Scan for the cell matching the given text and deliver its (X, Y) coordinate at center. 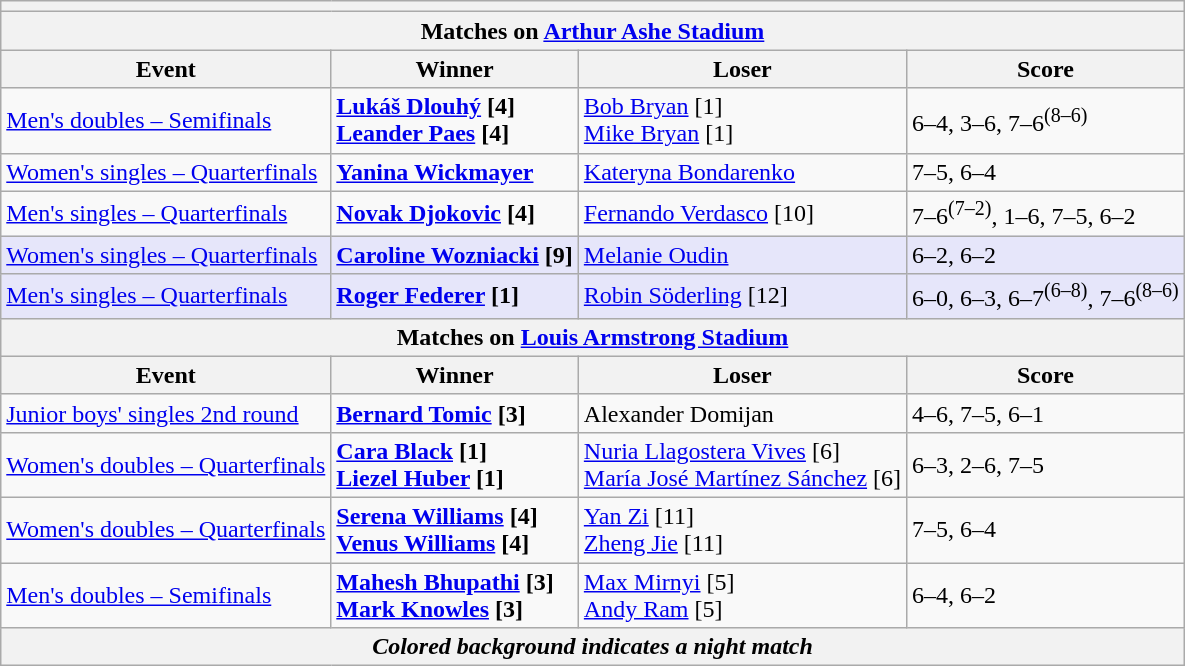
Yan Zi [11] Zheng Jie [11] (742, 530)
6–4, 6–2 (1046, 596)
Melanie Oudin (742, 255)
Max Mirnyi [5] Andy Ram [5] (742, 596)
Matches on Louis Armstrong Stadium (593, 337)
Mahesh Bhupathi [3] Mark Knowles [3] (455, 596)
6–4, 3–6, 7–6(8–6) (1046, 120)
Lukáš Dlouhý [4] Leander Paes [4] (455, 120)
4–6, 7–5, 6–1 (1046, 413)
Colored background indicates a night match (593, 647)
Junior boys' singles 2nd round (166, 413)
6–2, 6–2 (1046, 255)
Matches on Arthur Ashe Stadium (593, 31)
Bob Bryan [1] Mike Bryan [1] (742, 120)
Yanina Wickmayer (455, 172)
Fernando Verdasco [10] (742, 214)
Serena Williams [4] Venus Williams [4] (455, 530)
Nuria Llagostera Vives [6] María José Martínez Sánchez [6] (742, 464)
Robin Söderling [12] (742, 296)
Kateryna Bondarenko (742, 172)
6–3, 2–6, 7–5 (1046, 464)
Alexander Domijan (742, 413)
Caroline Wozniacki [9] (455, 255)
Novak Djokovic [4] (455, 214)
6–0, 6–3, 6–7(6–8), 7–6(8–6) (1046, 296)
Bernard Tomic [3] (455, 413)
Roger Federer [1] (455, 296)
Cara Black [1] Liezel Huber [1] (455, 464)
7–6(7–2), 1–6, 7–5, 6–2 (1046, 214)
